From the cell containing the given text, extract its center point as (x, y) coordinate. 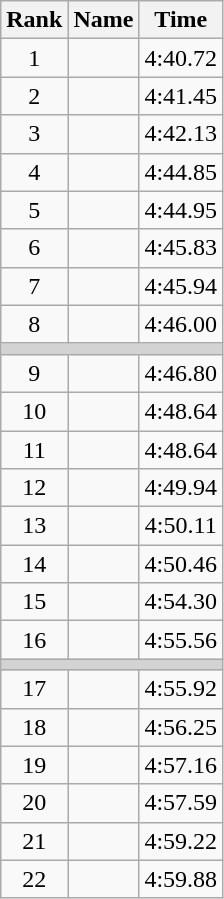
4:46.80 (181, 373)
4:45.83 (181, 248)
4:50.46 (181, 564)
Time (181, 20)
21 (34, 841)
4:45.94 (181, 286)
15 (34, 602)
4:57.59 (181, 803)
4:57.16 (181, 765)
4:49.94 (181, 488)
19 (34, 765)
4:55.56 (181, 640)
4:44.85 (181, 172)
2 (34, 96)
4:42.13 (181, 134)
10 (34, 411)
11 (34, 449)
3 (34, 134)
14 (34, 564)
8 (34, 324)
4:59.22 (181, 841)
4:46.00 (181, 324)
1 (34, 58)
4:56.25 (181, 727)
17 (34, 689)
4 (34, 172)
4:59.88 (181, 879)
9 (34, 373)
4:50.11 (181, 526)
22 (34, 879)
7 (34, 286)
13 (34, 526)
Rank (34, 20)
20 (34, 803)
4:41.45 (181, 96)
12 (34, 488)
4:40.72 (181, 58)
5 (34, 210)
16 (34, 640)
6 (34, 248)
Name (104, 20)
4:44.95 (181, 210)
4:55.92 (181, 689)
4:54.30 (181, 602)
18 (34, 727)
